Return the (x, y) coordinate for the center point of the cell that contains the specified text.  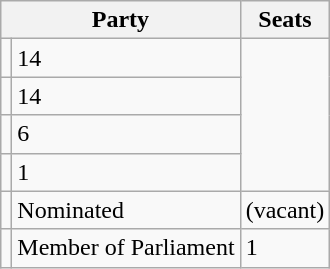
Member of Parliament (126, 248)
Nominated (126, 210)
6 (126, 134)
Party (120, 20)
(vacant) (285, 210)
Seats (285, 20)
